Return (X, Y) of the center of cell containing provided text 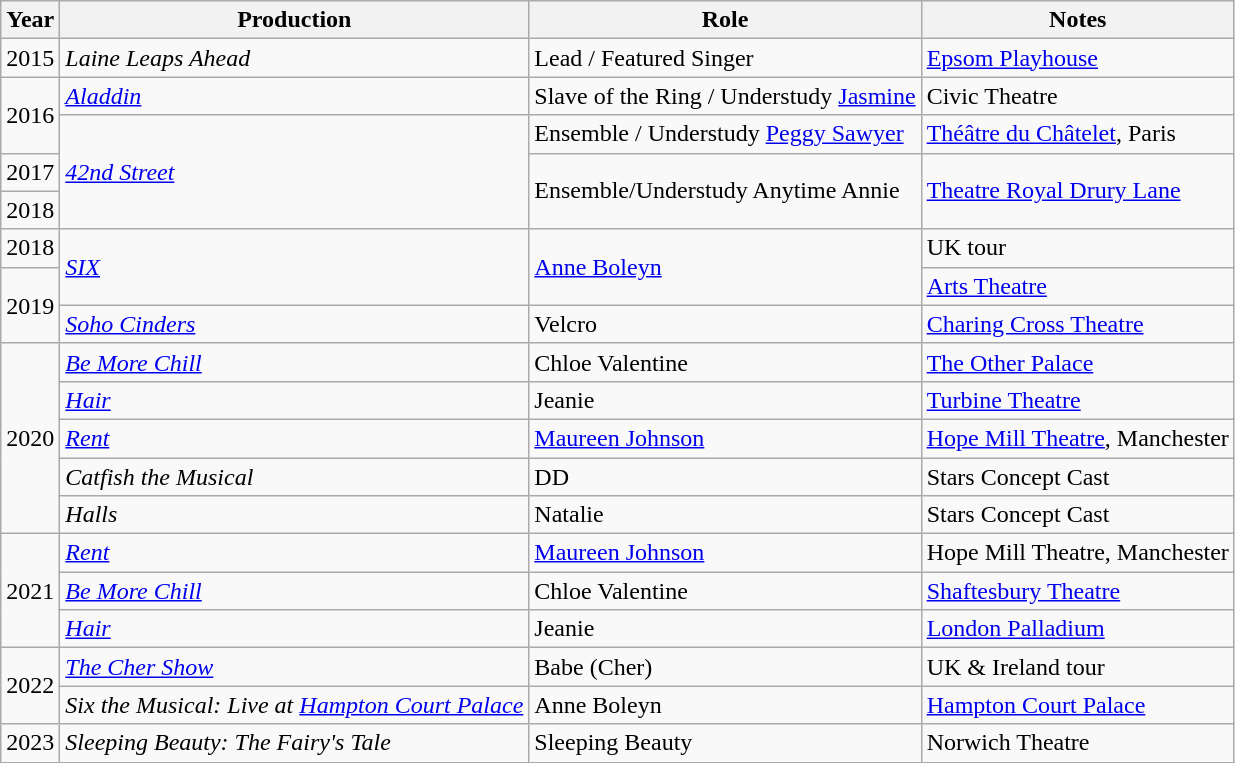
Turbine Theatre (1078, 400)
Notes (1078, 20)
Halls (294, 515)
Role (725, 20)
Soho Cinders (294, 324)
Theatre Royal Drury Lane (1078, 191)
2021 (30, 591)
London Palladium (1078, 629)
Year (30, 20)
Lead / Featured Singer (725, 58)
Arts Theatre (1078, 286)
Production (294, 20)
The Cher Show (294, 667)
2022 (30, 686)
2017 (30, 172)
Ensemble/Understudy Anytime Annie (725, 191)
2020 (30, 438)
Velcro (725, 324)
Catfish the Musical (294, 477)
2015 (30, 58)
Civic Theatre (1078, 96)
Six the Musical: Live at Hampton Court Palace (294, 705)
Ensemble / Understudy Peggy Sawyer (725, 134)
Norwich Theatre (1078, 743)
Théâtre du Châtelet, Paris (1078, 134)
Natalie (725, 515)
Sleeping Beauty: The Fairy's Tale (294, 743)
UK tour (1078, 248)
UK & Ireland tour (1078, 667)
The Other Palace (1078, 362)
Hampton Court Palace (1078, 705)
SIX (294, 267)
Epsom Playhouse (1078, 58)
Shaftesbury Theatre (1078, 591)
Charing Cross Theatre (1078, 324)
42nd Street (294, 172)
2019 (30, 305)
Aladdin (294, 96)
Laine Leaps Ahead (294, 58)
Sleeping Beauty (725, 743)
2023 (30, 743)
2016 (30, 115)
Slave of the Ring / Understudy Jasmine (725, 96)
Babe (Cher) (725, 667)
DD (725, 477)
